Pinpoint the cell where the given text exists, returning its (X, Y) midpoint coordinate. 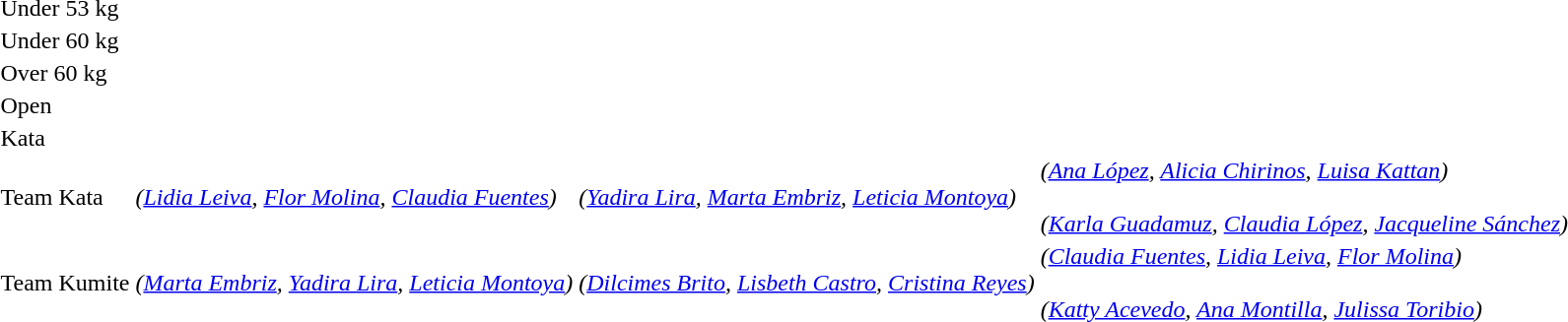
(Lidia Leiva, Flor Molina, Claudia Fuentes) (355, 197)
(Yadira Lira, Marta Embriz, Leticia Montoya) (806, 197)
